Search for the cell housing the specified text and yield its (x, y) center coordinate. 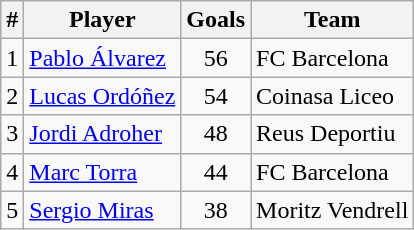
Lucas Ordóñez (102, 96)
56 (216, 58)
Team (332, 20)
Goals (216, 20)
48 (216, 134)
2 (12, 96)
Jordi Adroher (102, 134)
38 (216, 210)
5 (12, 210)
4 (12, 172)
54 (216, 96)
Moritz Vendrell (332, 210)
1 (12, 58)
44 (216, 172)
Player (102, 20)
Sergio Miras (102, 210)
3 (12, 134)
# (12, 20)
Pablo Álvarez (102, 58)
Marc Torra (102, 172)
Coinasa Liceo (332, 96)
Reus Deportiu (332, 134)
